Detect which cell encompasses the target text, then output its [X, Y] center coordinate. 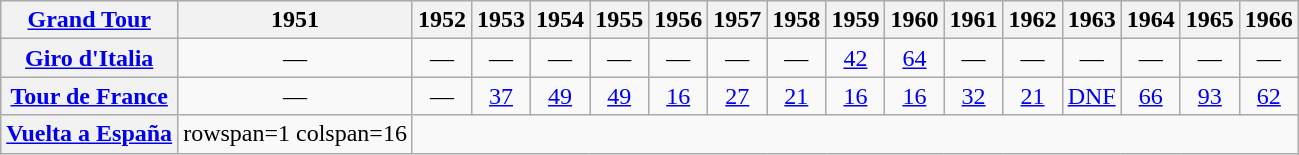
27 [738, 96]
1959 [856, 20]
Vuelta a España [90, 134]
rowspan=1 colspan=16 [296, 134]
62 [1268, 96]
DNF [1092, 96]
1951 [296, 20]
93 [1210, 96]
1954 [560, 20]
1955 [620, 20]
66 [1150, 96]
1960 [914, 20]
1962 [1032, 20]
1965 [1210, 20]
1963 [1092, 20]
64 [914, 58]
Giro d'Italia [90, 58]
Tour de France [90, 96]
1966 [1268, 20]
1956 [678, 20]
1952 [442, 20]
1958 [796, 20]
42 [856, 58]
Grand Tour [90, 20]
1957 [738, 20]
37 [500, 96]
1953 [500, 20]
1961 [974, 20]
1964 [1150, 20]
32 [974, 96]
